Output the [x, y] coordinate of the center of the cell containing the given text.  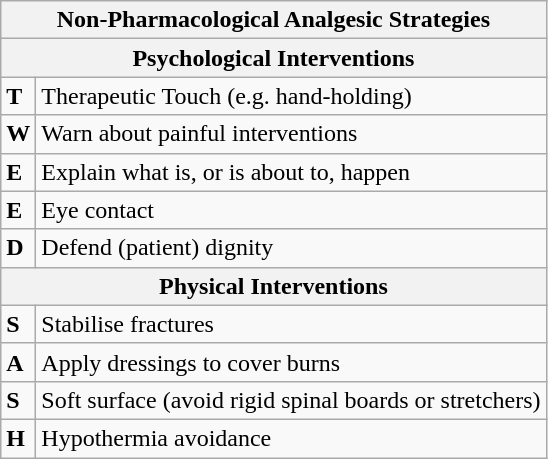
Physical Interventions [274, 286]
Soft surface (avoid rigid spinal boards or stretchers) [291, 400]
Apply dressings to cover burns [291, 362]
D [18, 248]
Psychological Interventions [274, 58]
Hypothermia avoidance [291, 438]
A [18, 362]
Non-Pharmacological Analgesic Strategies [274, 20]
Stabilise fractures [291, 324]
H [18, 438]
Eye contact [291, 210]
Therapeutic Touch (e.g. hand-holding) [291, 96]
W [18, 134]
Explain what is, or is about to, happen [291, 172]
Warn about painful interventions [291, 134]
T [18, 96]
Defend (patient) dignity [291, 248]
